Pinpoint the cell where the given text exists, returning its (X, Y) midpoint coordinate. 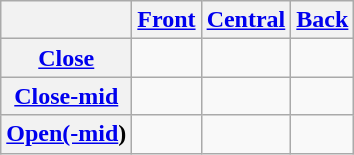
Close-mid (66, 96)
Central (246, 20)
Close (66, 58)
Front (166, 20)
Open(-mid) (66, 134)
Back (322, 20)
